Provide the (X, Y) coordinate of the cell's center where the given text is located.  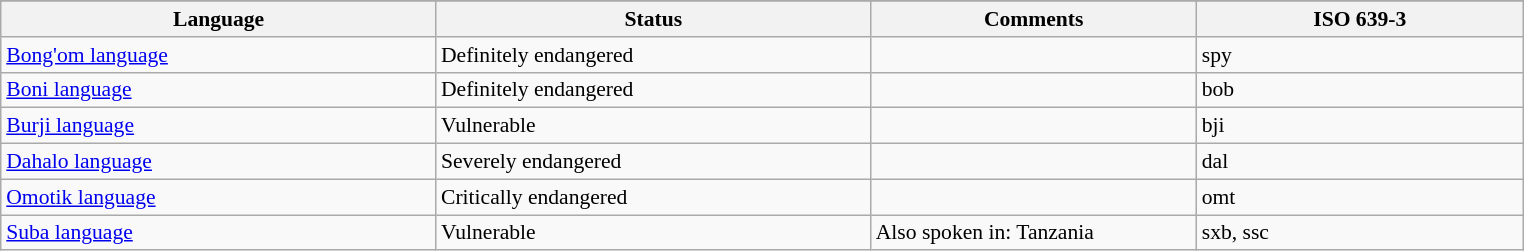
Also spoken in: Tanzania (1034, 232)
omt (1360, 197)
Language (218, 19)
Critically endangered (654, 197)
Burji language (218, 126)
Dahalo language (218, 161)
sxb, ssc (1360, 232)
bob (1360, 90)
bji (1360, 126)
Status (654, 19)
Suba language (218, 232)
Boni language (218, 90)
Comments (1034, 19)
ISO 639-3 (1360, 19)
Severely endangered (654, 161)
Bong'om language (218, 54)
spy (1360, 54)
Omotik language (218, 197)
dal (1360, 161)
